Output the [X, Y] coordinate of the center of the cell containing the given text.  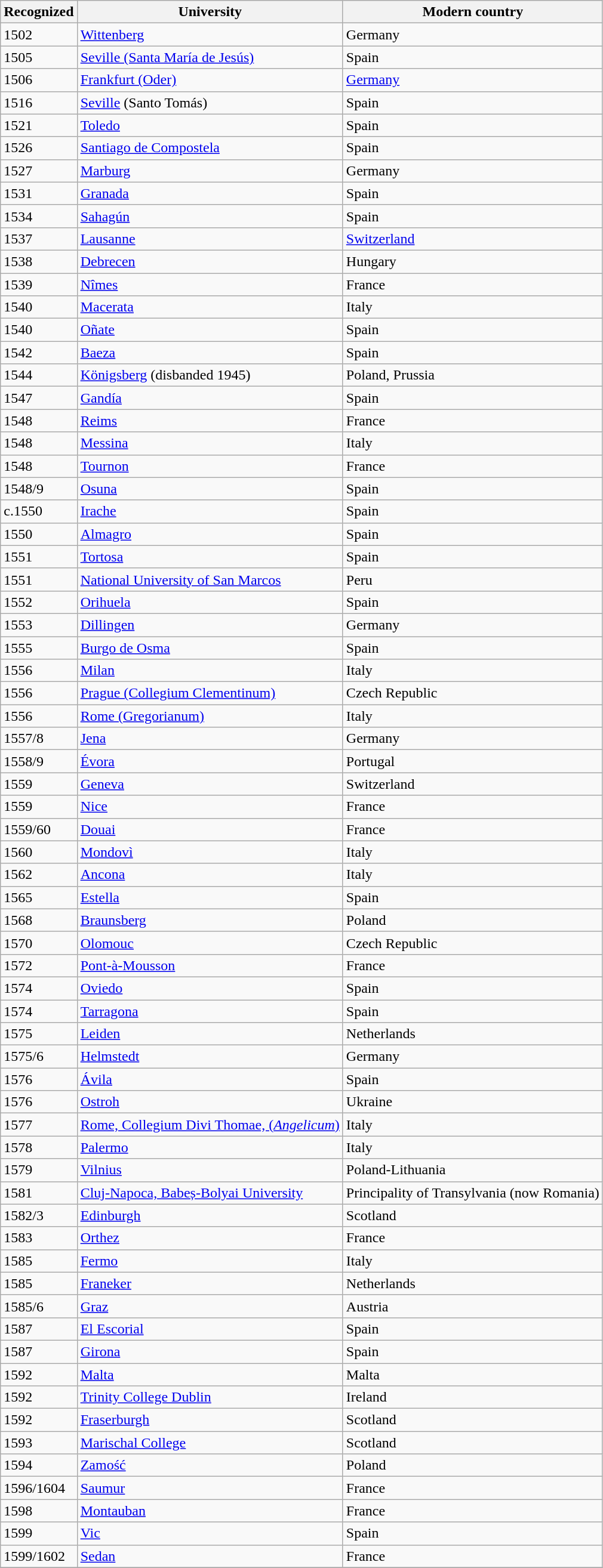
1550 [39, 534]
1585/6 [39, 1306]
1583 [39, 1238]
Estella [210, 897]
National University of San Marcos [210, 579]
Sedan [210, 1556]
Mondovì [210, 852]
Marischal College [210, 1443]
Girona [210, 1351]
Olomouc [210, 943]
1542 [39, 353]
Fermo [210, 1261]
Santiago de Compostela [210, 148]
Königsberg (disbanded 1945) [210, 375]
Recognized [39, 12]
1537 [39, 239]
1579 [39, 1170]
Macerata [210, 307]
1578 [39, 1147]
c.1550 [39, 511]
Tarragona [210, 1011]
Ávila [210, 1079]
1539 [39, 285]
Peru [473, 579]
Baeza [210, 353]
Lausanne [210, 239]
Hungary [473, 261]
1548/9 [39, 489]
Gandía [210, 398]
Cluj-Napoca, Babeș-Bolyai University [210, 1193]
Poland, Prussia [473, 375]
1568 [39, 920]
1562 [39, 875]
University [210, 12]
Rome, Collegium Divi Thomae, (Angelicum) [210, 1125]
1506 [39, 80]
1547 [39, 398]
Vilnius [210, 1170]
1558/9 [39, 761]
1552 [39, 602]
Trinity College Dublin [210, 1397]
Seville (Santo Tomás) [210, 103]
1555 [39, 647]
Seville (Santa María de Jesús) [210, 57]
Wittenberg [210, 35]
1526 [39, 148]
1527 [39, 171]
Fraserburgh [210, 1420]
Sahagún [210, 216]
Ostroh [210, 1102]
1557/8 [39, 739]
Orthez [210, 1238]
1538 [39, 261]
Austria [473, 1306]
Nice [210, 807]
1599 [39, 1533]
Burgo de Osma [210, 647]
Ancona [210, 875]
El Escorial [210, 1329]
Edinburgh [210, 1215]
Portugal [473, 761]
Prague (Collegium Clementinum) [210, 693]
Irache [210, 511]
Granada [210, 193]
Douai [210, 829]
Leiden [210, 1034]
1531 [39, 193]
1599/1602 [39, 1556]
1575/6 [39, 1057]
1577 [39, 1125]
1521 [39, 125]
1582/3 [39, 1215]
Modern country [473, 12]
Zamość [210, 1465]
Messina [210, 443]
1502 [39, 35]
Montauban [210, 1511]
Graz [210, 1306]
Principality of Transylvania (now Romania) [473, 1193]
Ukraine [473, 1102]
Frankfurt (Oder) [210, 80]
1570 [39, 943]
Rome (Gregorianum) [210, 716]
Jena [210, 739]
1559/60 [39, 829]
Orihuela [210, 602]
Marburg [210, 171]
Debrecen [210, 261]
Saumur [210, 1488]
Nîmes [210, 285]
1596/1604 [39, 1488]
Reims [210, 421]
Geneva [210, 784]
1560 [39, 852]
Dillingen [210, 625]
1505 [39, 57]
1594 [39, 1465]
Palermo [210, 1147]
1575 [39, 1034]
Helmstedt [210, 1057]
Osuna [210, 489]
1565 [39, 897]
Braunsberg [210, 920]
Oñate [210, 330]
Almagro [210, 534]
Vic [210, 1533]
1553 [39, 625]
1544 [39, 375]
Tortosa [210, 557]
Évora [210, 761]
Ireland [473, 1397]
Milan [210, 671]
1581 [39, 1193]
Oviedo [210, 988]
1516 [39, 103]
1598 [39, 1511]
Pont-à-Mousson [210, 965]
1593 [39, 1443]
Tournon [210, 466]
Poland-Lithuania [473, 1170]
Franeker [210, 1283]
Toledo [210, 125]
1534 [39, 216]
1572 [39, 965]
